Output the [X, Y] coordinate of the center of the cell containing the given text.  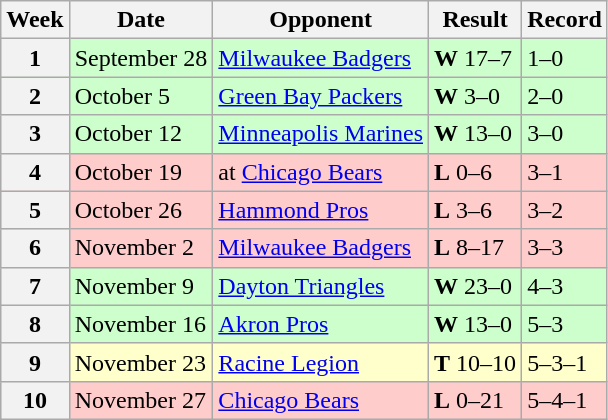
W 17–7 [476, 58]
at Chicago Bears [321, 172]
October 5 [141, 96]
Result [476, 20]
3–1 [565, 172]
L 3–6 [476, 210]
4–3 [565, 286]
November 2 [141, 248]
Akron Pros [321, 324]
5–3 [565, 324]
Chicago Bears [321, 400]
3 [35, 134]
L 0–6 [476, 172]
3–3 [565, 248]
1 [35, 58]
Dayton Triangles [321, 286]
November 16 [141, 324]
October 26 [141, 210]
November 23 [141, 362]
October 12 [141, 134]
November 27 [141, 400]
5–4–1 [565, 400]
Green Bay Packers [321, 96]
9 [35, 362]
Date [141, 20]
6 [35, 248]
November 9 [141, 286]
Hammond Pros [321, 210]
October 19 [141, 172]
2 [35, 96]
10 [35, 400]
5–3–1 [565, 362]
Week [35, 20]
W 23–0 [476, 286]
Racine Legion [321, 362]
Record [565, 20]
2–0 [565, 96]
3–2 [565, 210]
L 8–17 [476, 248]
5 [35, 210]
7 [35, 286]
4 [35, 172]
T 10–10 [476, 362]
W 3–0 [476, 96]
8 [35, 324]
3–0 [565, 134]
1–0 [565, 58]
L 0–21 [476, 400]
Minneapolis Marines [321, 134]
Opponent [321, 20]
September 28 [141, 58]
